From the cell containing the given text, extract its center point as [x, y] coordinate. 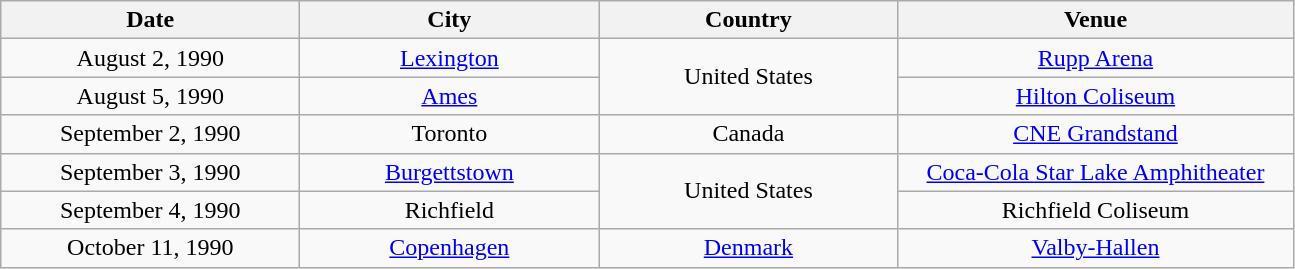
Ames [450, 96]
Toronto [450, 134]
Burgettstown [450, 172]
September 2, 1990 [150, 134]
Rupp Arena [1096, 58]
CNE Grandstand [1096, 134]
Coca-Cola Star Lake Amphitheater [1096, 172]
Canada [748, 134]
September 3, 1990 [150, 172]
Valby-Hallen [1096, 248]
August 2, 1990 [150, 58]
October 11, 1990 [150, 248]
City [450, 20]
Venue [1096, 20]
Hilton Coliseum [1096, 96]
Richfield Coliseum [1096, 210]
Richfield [450, 210]
Country [748, 20]
Copenhagen [450, 248]
September 4, 1990 [150, 210]
Lexington [450, 58]
August 5, 1990 [150, 96]
Date [150, 20]
Denmark [748, 248]
